Return the [x, y] coordinate for the center point of the cell that contains the specified text.  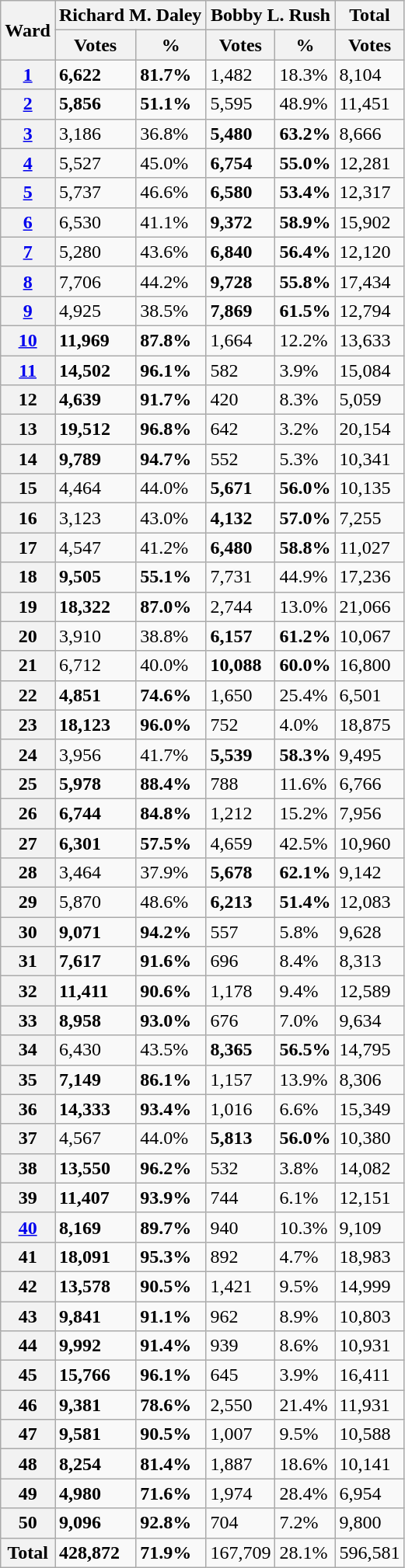
4,132 [241, 518]
4,567 [95, 1139]
9,992 [95, 1346]
58.3% [305, 754]
8,365 [241, 1050]
96.8% [171, 429]
18,091 [95, 1257]
43 [28, 1316]
63.2% [305, 134]
7 [28, 252]
7,149 [95, 1080]
6,430 [95, 1050]
41.2% [171, 548]
10,067 [370, 636]
15.2% [305, 813]
8,254 [95, 1464]
41.1% [171, 222]
55.1% [171, 577]
645 [241, 1375]
45.0% [171, 163]
15,084 [370, 370]
8.9% [305, 1316]
9,096 [95, 1523]
41.7% [171, 754]
62.1% [305, 873]
46 [28, 1405]
2,744 [241, 607]
95.3% [171, 1257]
11,969 [95, 340]
58.9% [305, 222]
44 [28, 1346]
Richard M. Daley [130, 16]
9,142 [370, 873]
7,617 [95, 961]
31 [28, 961]
7,706 [95, 281]
8.4% [305, 961]
5,595 [241, 104]
18,983 [370, 1257]
6,301 [95, 843]
78.6% [171, 1405]
6,712 [95, 666]
94.2% [171, 932]
6,766 [370, 784]
57.0% [305, 518]
5,527 [95, 163]
32 [28, 991]
17 [28, 548]
8,958 [95, 1020]
93.0% [171, 1020]
33 [28, 1020]
43.5% [171, 1050]
36.8% [171, 134]
71.9% [171, 1552]
4,925 [95, 311]
16,411 [370, 1375]
892 [241, 1257]
7.2% [305, 1523]
11 [28, 370]
1 [28, 75]
4 [28, 163]
1,664 [241, 340]
20 [28, 636]
91.1% [171, 1316]
30 [28, 932]
7,956 [370, 813]
704 [241, 1523]
10.3% [305, 1227]
48.9% [305, 104]
3 [28, 134]
788 [241, 784]
10,088 [241, 666]
8,104 [370, 75]
14,333 [95, 1109]
9,109 [370, 1227]
21,066 [370, 607]
9,634 [370, 1020]
14,795 [370, 1050]
81.7% [171, 75]
8,169 [95, 1227]
40.0% [171, 666]
5,737 [95, 193]
10,931 [370, 1346]
36 [28, 1109]
6,213 [241, 902]
84.8% [171, 813]
12,151 [370, 1198]
8.6% [305, 1346]
42 [28, 1286]
752 [241, 725]
25.4% [305, 695]
91.4% [171, 1346]
12,083 [370, 902]
18.3% [305, 75]
43.6% [171, 252]
15,766 [95, 1375]
57.5% [171, 843]
92.8% [171, 1523]
18,123 [95, 725]
17,236 [370, 577]
14,502 [95, 370]
11.6% [305, 784]
94.7% [171, 459]
5,280 [95, 252]
167,709 [241, 1552]
9,372 [241, 222]
1,887 [241, 1464]
38.5% [171, 311]
8.3% [305, 400]
1,482 [241, 75]
9,381 [95, 1405]
44.9% [305, 577]
6,157 [241, 636]
90.6% [171, 991]
14,082 [370, 1168]
9 [28, 311]
6,744 [95, 813]
51.1% [171, 104]
5,059 [370, 400]
56.4% [305, 252]
56.5% [305, 1050]
93.4% [171, 1109]
5,671 [241, 488]
40 [28, 1227]
9,495 [370, 754]
89.7% [171, 1227]
47 [28, 1434]
15 [28, 488]
25 [28, 784]
12,281 [370, 163]
9,728 [241, 281]
12,120 [370, 252]
61.2% [305, 636]
48.6% [171, 902]
4,547 [95, 548]
6,622 [95, 75]
93.9% [171, 1198]
3,186 [95, 134]
532 [241, 1168]
20,154 [370, 429]
43.0% [171, 518]
557 [241, 932]
51.4% [305, 902]
9,789 [95, 459]
16,800 [370, 666]
18,322 [95, 607]
7.0% [305, 1020]
8,306 [370, 1080]
87.0% [171, 607]
4,851 [95, 695]
34 [28, 1050]
428,872 [95, 1552]
10,341 [370, 459]
3.2% [305, 429]
7,255 [370, 518]
10,588 [370, 1434]
962 [241, 1316]
21.4% [305, 1405]
5,813 [241, 1139]
39 [28, 1198]
11,451 [370, 104]
26 [28, 813]
2,550 [241, 1405]
18.6% [305, 1464]
55.8% [305, 281]
60.0% [305, 666]
12,794 [370, 311]
42.5% [305, 843]
5,539 [241, 754]
15,349 [370, 1109]
27 [28, 843]
13,633 [370, 340]
37.9% [171, 873]
19,512 [95, 429]
22 [28, 695]
74.6% [171, 695]
5 [28, 193]
8 [28, 281]
642 [241, 429]
38.8% [171, 636]
9.4% [305, 991]
939 [241, 1346]
1,157 [241, 1080]
6,840 [241, 252]
12,589 [370, 991]
13.0% [305, 607]
5,480 [241, 134]
13 [28, 429]
81.4% [171, 1464]
24 [28, 754]
87.8% [171, 340]
2 [28, 104]
6,954 [370, 1493]
96.2% [171, 1168]
6,530 [95, 222]
552 [241, 459]
9,841 [95, 1316]
6.6% [305, 1109]
10,141 [370, 1464]
3,123 [95, 518]
4.7% [305, 1257]
1,178 [241, 991]
5,978 [95, 784]
10,135 [370, 488]
8,666 [370, 134]
5.8% [305, 932]
10 [28, 340]
3,910 [95, 636]
14,999 [370, 1286]
58.8% [305, 548]
9,581 [95, 1434]
61.5% [305, 311]
11,411 [95, 991]
3,956 [95, 754]
1,212 [241, 813]
41 [28, 1257]
86.1% [171, 1080]
11,931 [370, 1405]
676 [241, 1020]
18 [28, 577]
96.0% [171, 725]
Ward [28, 30]
1,007 [241, 1434]
5,678 [241, 873]
744 [241, 1198]
9,071 [95, 932]
16 [28, 518]
9,800 [370, 1523]
696 [241, 961]
9,628 [370, 932]
10,380 [370, 1139]
6,754 [241, 163]
1,016 [241, 1109]
13.9% [305, 1080]
4,659 [241, 843]
Bobby L. Rush [271, 16]
7,731 [241, 577]
12.2% [305, 340]
13,578 [95, 1286]
7,869 [241, 311]
10,960 [370, 843]
3.8% [305, 1168]
420 [241, 400]
15,902 [370, 222]
88.4% [171, 784]
28.4% [305, 1493]
4,464 [95, 488]
1,650 [241, 695]
6.1% [305, 1198]
12,317 [370, 193]
29 [28, 902]
940 [241, 1227]
5.3% [305, 459]
50 [28, 1523]
71.6% [171, 1493]
10,803 [370, 1316]
14 [28, 459]
28.1% [305, 1552]
12 [28, 400]
1,421 [241, 1286]
6,480 [241, 548]
23 [28, 725]
11,027 [370, 548]
48 [28, 1464]
38 [28, 1168]
5,870 [95, 902]
4,639 [95, 400]
53.4% [305, 193]
1,974 [241, 1493]
17,434 [370, 281]
13,550 [95, 1168]
37 [28, 1139]
3,464 [95, 873]
582 [241, 370]
55.0% [305, 163]
91.7% [171, 400]
18,875 [370, 725]
35 [28, 1080]
9,505 [95, 577]
19 [28, 607]
28 [28, 873]
5,856 [95, 104]
49 [28, 1493]
4.0% [305, 725]
91.6% [171, 961]
44.2% [171, 281]
11,407 [95, 1198]
46.6% [171, 193]
4,980 [95, 1493]
596,581 [370, 1552]
6 [28, 222]
45 [28, 1375]
8,313 [370, 961]
6,580 [241, 193]
6,501 [370, 695]
21 [28, 666]
